Find where the given text appears and provide that cell's center as (X, Y) coordinate. 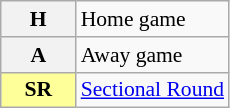
H (38, 19)
SR (38, 90)
A (38, 55)
Sectional Round (152, 90)
Home game (152, 19)
Away game (152, 55)
